Search for the cell housing the specified text and yield its [x, y] center coordinate. 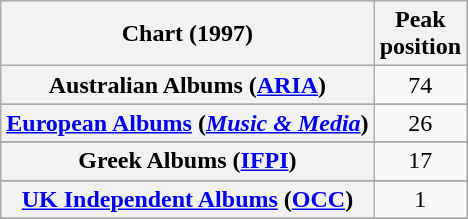
1 [420, 199]
Greek Albums (IFPI) [188, 161]
Peakposition [420, 34]
17 [420, 161]
74 [420, 85]
Australian Albums (ARIA) [188, 85]
Chart (1997) [188, 34]
UK Independent Albums (OCC) [188, 199]
26 [420, 123]
European Albums (Music & Media) [188, 123]
